From the cell containing the given text, extract its center point as [x, y] coordinate. 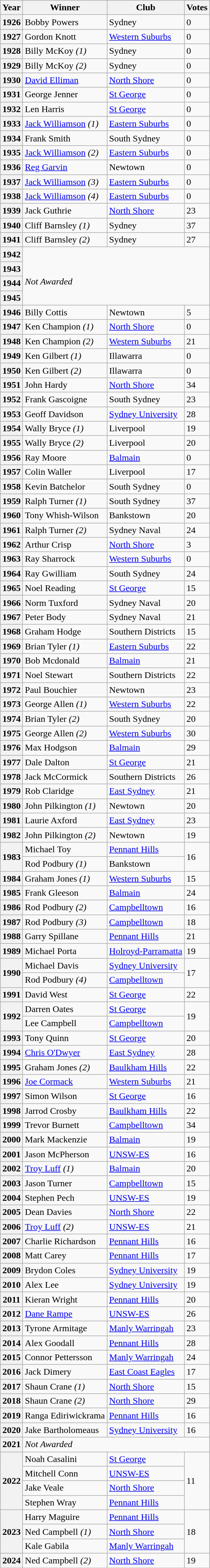
11 [197, 1481]
1940 [11, 225]
Matt Carey [65, 1256]
David Elliman [65, 80]
Paul Bouchier [65, 690]
1963 [11, 559]
1938 [11, 196]
Rod Podbury (1) [65, 864]
2003 [11, 1183]
2006 [11, 1227]
1985 [11, 893]
Jason Turner [65, 1183]
Jason McPherson [65, 1154]
Ray Sharrock [65, 559]
1994 [11, 1052]
Dale Dalton [65, 762]
Trevor Burnett [65, 1125]
Ray Moore [65, 458]
1939 [11, 211]
1980 [11, 806]
1986 [11, 908]
1956 [11, 458]
1972 [11, 690]
John Hardy [65, 385]
1981 [11, 820]
Garry Spillane [65, 937]
Votes [197, 8]
Ken Gilbert (2) [65, 370]
1929 [11, 66]
1934 [11, 138]
Tony Quinn [65, 1038]
1930 [11, 80]
Ken Champion (2) [65, 341]
1953 [11, 414]
David West [65, 994]
George Jenner [65, 95]
Ray Gwilliam [65, 574]
1973 [11, 704]
Cliff Barnsley (2) [65, 240]
1982 [11, 835]
1974 [11, 719]
Jack Williamson (3) [65, 182]
2009 [11, 1270]
1955 [11, 443]
Kevin Batchelor [65, 487]
1937 [11, 182]
1969 [11, 646]
Billy McKoy (1) [65, 51]
1926 [11, 22]
Ralph Turner (2) [65, 530]
Mitchell Conn [65, 1473]
Lee Campbell [65, 1023]
Billy Cottis [65, 312]
Shaun Crane (1) [65, 1386]
Peter Body [65, 617]
Chris O'Dwyer [65, 1052]
John Pilkington (1) [65, 806]
East Coast Eagles [146, 1372]
Max Hodgson [65, 748]
Ned Campbell (2) [65, 1560]
Ralph Turner (1) [65, 501]
1976 [11, 748]
3 [197, 545]
Brian Tyler (1) [65, 646]
Michael Porta [65, 951]
1997 [11, 1096]
Rod Podbury (3) [65, 922]
Brian Tyler (2) [65, 719]
Len Harris [65, 109]
Noel Reading [65, 588]
2020 [11, 1430]
Kieran Wright [65, 1299]
2019 [11, 1415]
Jarrod Crosby [65, 1111]
2013 [11, 1328]
Jake Bartholomeaus [65, 1430]
1949 [11, 356]
Alex Lee [65, 1285]
Year [11, 8]
Charlie Richardson [65, 1241]
John Pilkington (2) [65, 835]
George Allen (1) [65, 704]
2014 [11, 1343]
2017 [11, 1386]
2000 [11, 1140]
1947 [11, 327]
Graham Jones (1) [65, 878]
1992 [11, 1016]
2016 [11, 1372]
Jack Guthrie [65, 211]
1932 [11, 109]
Club [146, 8]
1999 [11, 1125]
Reg Garvin [65, 167]
1946 [11, 312]
1966 [11, 602]
Brydon Coles [65, 1270]
Dane Rampe [65, 1314]
Jake Veale [65, 1488]
Harry Maguire [65, 1517]
Frank Smith [65, 138]
1991 [11, 994]
Jack Williamson (2) [65, 153]
1927 [11, 37]
1967 [11, 617]
Geoff Davidson [65, 414]
Ken Champion (1) [65, 327]
2002 [11, 1169]
Arthur Crisp [65, 545]
27 [197, 240]
1995 [11, 1067]
2004 [11, 1198]
Bob Mcdonald [65, 661]
2018 [11, 1401]
Michael Davis [65, 966]
Graham Hodge [65, 631]
1945 [11, 298]
30 [197, 733]
Billy McKoy (2) [65, 66]
Ned Campbell (1) [65, 1531]
Joe Cormack [65, 1081]
Noel Stewart [65, 675]
Graham Jones (2) [65, 1067]
2024 [11, 1560]
2010 [11, 1285]
2023 [11, 1531]
2021 [11, 1444]
George Allen (2) [65, 733]
1979 [11, 791]
Connor Pettersson [65, 1358]
1954 [11, 429]
Tyrone Armitage [65, 1328]
1962 [11, 545]
Wally Bryce (1) [65, 429]
Rod Podbury (2) [65, 908]
Rod Podbury (4) [65, 980]
1942 [11, 254]
1968 [11, 631]
Mark Mackenzie [65, 1140]
Gordon Knott [65, 37]
2005 [11, 1212]
1998 [11, 1111]
1928 [11, 51]
1993 [11, 1038]
Alex Goodall [65, 1343]
Troy Luff (2) [65, 1227]
5 [197, 312]
1987 [11, 922]
1965 [11, 588]
1951 [11, 385]
Stephen Wray [65, 1502]
Cliff Barnsley (1) [65, 225]
Jack McCormick [65, 777]
1944 [11, 283]
1935 [11, 153]
1952 [11, 399]
Jack Dimery [65, 1372]
1990 [11, 973]
Frank Gleeson [65, 893]
Jack Williamson (4) [65, 196]
1936 [11, 167]
1957 [11, 472]
Laurie Axford [65, 820]
Tony Whish-Wilson [65, 516]
Winner [65, 8]
2022 [11, 1481]
Jack Williamson (1) [65, 124]
1950 [11, 370]
1989 [11, 951]
Shaun Crane (2) [65, 1401]
Wally Bryce (2) [65, 443]
Frank Gascoigne [65, 399]
1970 [11, 661]
1931 [11, 95]
Ranga Ediriwickrama [65, 1415]
Dean Davies [65, 1212]
2012 [11, 1314]
Stephen Pech [65, 1198]
1941 [11, 240]
1988 [11, 937]
Darren Oates [65, 1009]
2008 [11, 1256]
1975 [11, 733]
Troy Luff (1) [65, 1169]
1977 [11, 762]
Simon Wilson [65, 1096]
Kale Gabila [65, 1546]
Norm Tuxford [65, 602]
1971 [11, 675]
1959 [11, 501]
1961 [11, 530]
Bobby Powers [65, 22]
1984 [11, 878]
2007 [11, 1241]
Holroyd-Parramatta [146, 951]
1964 [11, 574]
2015 [11, 1358]
1983 [11, 856]
1948 [11, 341]
2011 [11, 1299]
Rob Claridge [65, 791]
1960 [11, 516]
1978 [11, 777]
2001 [11, 1154]
1958 [11, 487]
Ken Gilbert (1) [65, 356]
Noah Casalini [65, 1459]
1933 [11, 124]
1943 [11, 269]
Colin Waller [65, 472]
Michael Toy [65, 849]
1996 [11, 1081]
